Return (X, Y) of the center of cell containing provided text 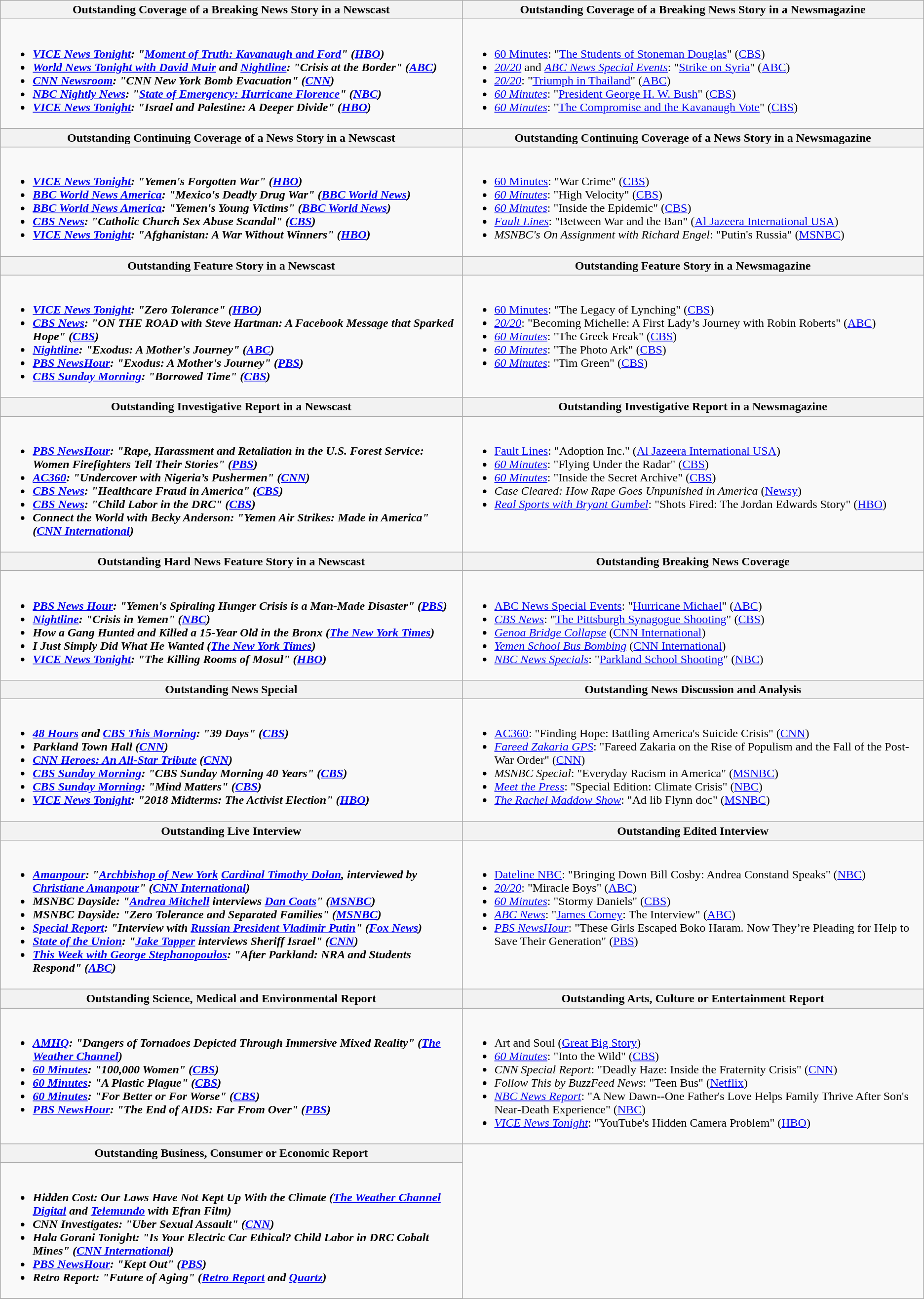
Outstanding Breaking News Coverage (693, 561)
Outstanding Business, Consumer or Economic Report (231, 1153)
Outstanding Hard News Feature Story in a Newscast (231, 561)
Outstanding Edited Interview (693, 831)
Outstanding Continuing Coverage of a News Story in a Newsmagazine (693, 138)
Outstanding Investigative Report in a Newscast (231, 407)
Outstanding Continuing Coverage of a News Story in a Newscast (231, 138)
Outstanding Coverage of a Breaking News Story in a Newsmagazine (693, 10)
Outstanding News Special (231, 689)
Outstanding Feature Story in a Newsmagazine (693, 266)
Outstanding Feature Story in a Newscast (231, 266)
Outstanding Investigative Report in a Newsmagazine (693, 407)
Outstanding Science, Medical and Environmental Report (231, 999)
Outstanding News Discussion and Analysis (693, 689)
Outstanding Live Interview (231, 831)
Outstanding Arts, Culture or Entertainment Report (693, 999)
Outstanding Coverage of a Breaking News Story in a Newscast (231, 10)
